Output the [X, Y] coordinate of the center of the cell containing the given text.  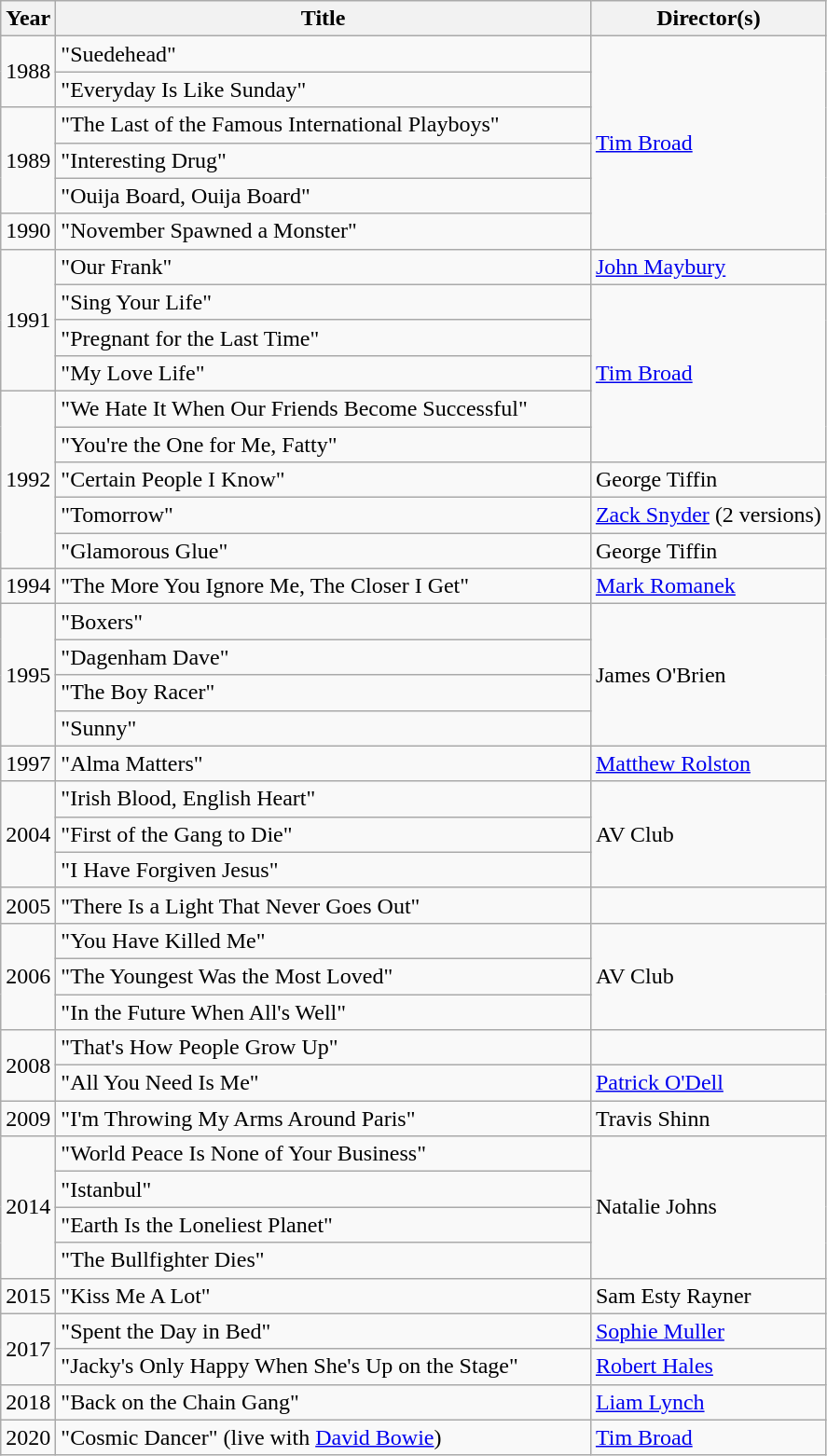
Liam Lynch [709, 1402]
1989 [28, 160]
Natalie Johns [709, 1207]
Zack Snyder (2 versions) [709, 515]
"Interesting Drug" [324, 160]
"That's How People Grow Up" [324, 1048]
2018 [28, 1402]
2006 [28, 976]
"Everyday Is Like Sunday" [324, 89]
"Alma Matters" [324, 763]
"Back on the Chain Gang" [324, 1402]
2015 [28, 1296]
2009 [28, 1119]
"All You Need Is Me" [324, 1083]
"Certain People I Know" [324, 480]
John Maybury [709, 267]
"Boxers" [324, 622]
"November Spawned a Monster" [324, 231]
1995 [28, 675]
"Sing Your Life" [324, 302]
Patrick O'Dell [709, 1083]
2020 [28, 1437]
1988 [28, 72]
Year [28, 19]
"Ouija Board, Ouija Board" [324, 196]
Travis Shinn [709, 1119]
"Jacky's Only Happy When She's Up on the Stage" [324, 1367]
"First of the Gang to Die" [324, 834]
Matthew Rolston [709, 763]
"I'm Throwing My Arms Around Paris" [324, 1119]
"Pregnant for the Last Time" [324, 337]
Director(s) [709, 19]
"The Boy Racer" [324, 693]
"There Is a Light That Never Goes Out" [324, 905]
1990 [28, 231]
"Our Frank" [324, 267]
Mark Romanek [709, 586]
"Irish Blood, English Heart" [324, 799]
"I Have Forgiven Jesus" [324, 870]
"In the Future When All's Well" [324, 1011]
1991 [28, 320]
"You Have Killed Me" [324, 941]
2008 [28, 1065]
2014 [28, 1207]
"The More You Ignore Me, The Closer I Get" [324, 586]
2017 [28, 1349]
2005 [28, 905]
"My Love Life" [324, 373]
"Kiss Me A Lot" [324, 1296]
James O'Brien [709, 675]
"Earth Is the Loneliest Planet" [324, 1225]
1997 [28, 763]
"Suedehead" [324, 54]
Robert Hales [709, 1367]
1992 [28, 479]
"Sunny" [324, 728]
"The Last of the Famous International Playboys" [324, 125]
"Spent the Day in Bed" [324, 1331]
"You're the One for Me, Fatty" [324, 445]
"Tomorrow" [324, 515]
"Dagenham Dave" [324, 657]
"World Peace Is None of Your Business" [324, 1154]
"We Hate It When Our Friends Become Successful" [324, 408]
Sophie Muller [709, 1331]
"Istanbul" [324, 1189]
2004 [28, 834]
Title [324, 19]
"Cosmic Dancer" (live with David Bowie) [324, 1437]
1994 [28, 586]
"The Youngest Was the Most Loved" [324, 976]
"The Bullfighter Dies" [324, 1260]
Sam Esty Rayner [709, 1296]
"Glamorous Glue" [324, 551]
